Determine the [X, Y] coordinate at the center of the cell enclosing the given text.  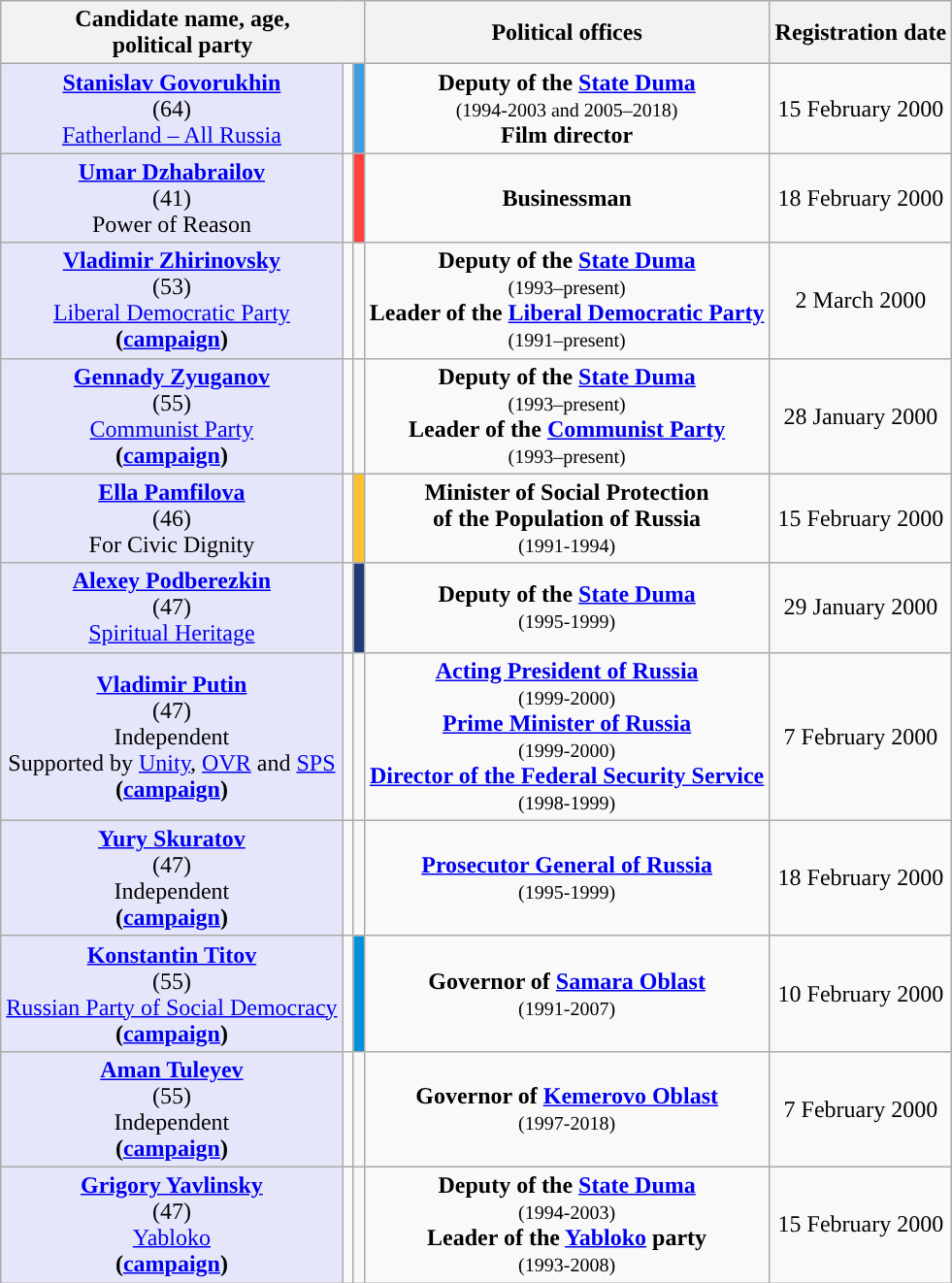
Governor of Samara Oblast(1991-2007) [567, 994]
Businessman [567, 198]
Acting President of Russia(1999-2000)Prime Minister of Russia(1999-2000)Director of the Federal Security Service(1998-1999) [567, 736]
Deputy of the State Duma(1995-1999) [567, 608]
Prosecutor General of Russia(1995-1999) [567, 877]
29 January 2000 [861, 608]
Candidate name, age,political party [182, 33]
Yury Skuratov(47)Independent(campaign) [172, 877]
Vladimir Putin(47)IndependentSupported by Unity, OVR and SPS(campaign) [172, 736]
Aman Tuleyev(55)Independent(campaign) [172, 1108]
2 March 2000 [861, 301]
Umar Dzhabrailov(41)Power of Reason [172, 198]
Political offices [567, 33]
Deputy of the State Duma(1994-2003 and 2005–2018)Film director [567, 109]
Konstantin Titov(55)Russian Party of Social Democracy(campaign) [172, 994]
Gennady Zyuganov(55)Communist Party(campaign) [172, 415]
28 January 2000 [861, 415]
Vladimir Zhirinovsky(53)Liberal Democratic Party(campaign) [172, 301]
Governor of Kemerovo Oblast(1997-2018) [567, 1108]
Stanislav Govorukhin(64)Fatherland – All Russia [172, 109]
Ella Pamfilova(46)For Civic Dignity [172, 518]
Deputy of the State Duma(1994-2003)Leader of the Yabloko party(1993-2008) [567, 1225]
Registration date [861, 33]
10 February 2000 [861, 994]
Grigory Yavlinsky(47)Yabloko(campaign) [172, 1225]
Deputy of the State Duma(1993–present)Leader of the Liberal Democratic Party(1991–present) [567, 301]
Minister of Social Protectionof the Population of Russia(1991-1994) [567, 518]
Alexey Podberezkin(47)Spiritual Heritage [172, 608]
Deputy of the State Duma(1993–present)Leader of the Communist Party(1993–present) [567, 415]
